Output the (X, Y) coordinate of the center of the cell containing the given text.  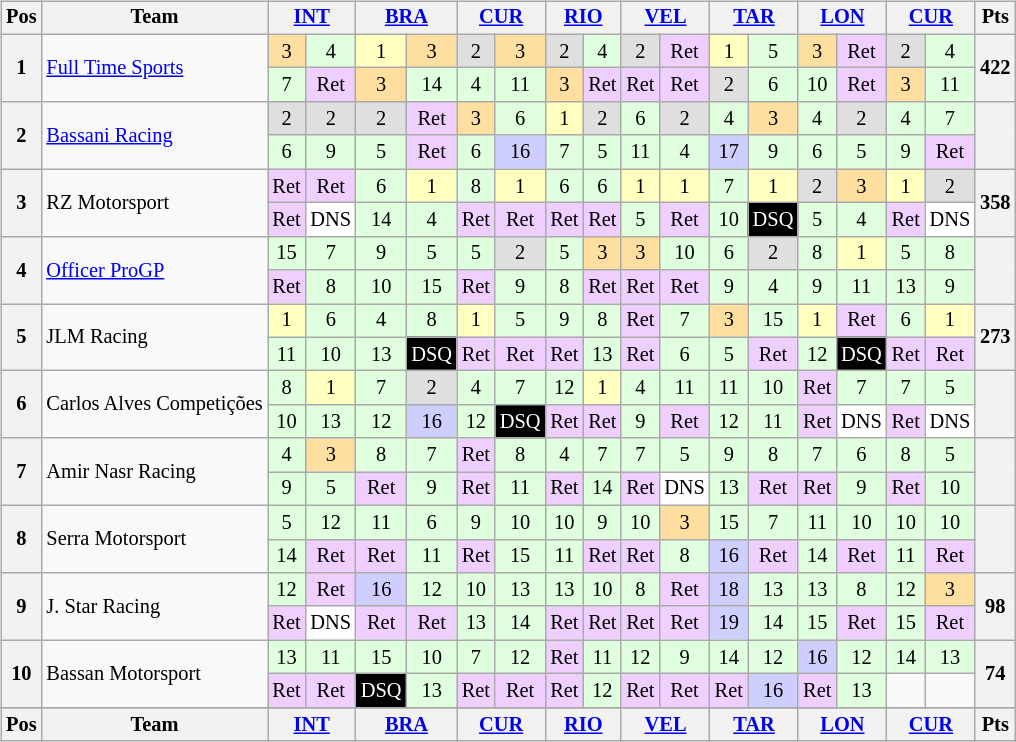
98 (995, 606)
Bassan Motorsport (154, 674)
18 (729, 590)
RZ Motorsport (154, 202)
Full Time Sports (154, 68)
J. Star Racing (154, 606)
19 (729, 623)
273 (995, 338)
358 (995, 202)
74 (995, 674)
422 (995, 68)
Serra Motorsport (154, 538)
Bassani Racing (154, 136)
JLM Racing (154, 338)
17 (729, 152)
Officer ProGP (154, 270)
Carlos Alves Competições (154, 404)
Amir Nasr Racing (154, 472)
